Determine the [X, Y] coordinate at the center of the cell enclosing the given text.  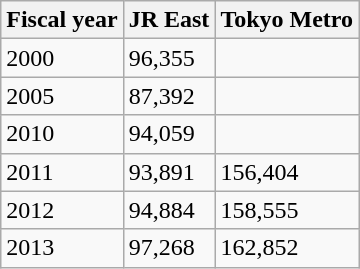
96,355 [169, 58]
JR East [169, 20]
162,852 [287, 248]
93,891 [169, 172]
94,884 [169, 210]
2013 [62, 248]
97,268 [169, 248]
158,555 [287, 210]
94,059 [169, 134]
2000 [62, 58]
2011 [62, 172]
2005 [62, 96]
87,392 [169, 96]
Fiscal year [62, 20]
2012 [62, 210]
Tokyo Metro [287, 20]
2010 [62, 134]
156,404 [287, 172]
